Pinpoint the cell where the given text exists, returning its [X, Y] midpoint coordinate. 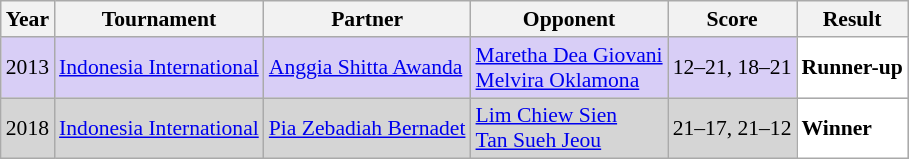
Runner-up [852, 68]
Partner [368, 19]
2013 [28, 68]
2018 [28, 128]
Maretha Dea Giovani Melvira Oklamona [570, 68]
Result [852, 19]
Tournament [159, 19]
Anggia Shitta Awanda [368, 68]
Winner [852, 128]
Opponent [570, 19]
Lim Chiew Sien Tan Sueh Jeou [570, 128]
12–21, 18–21 [732, 68]
Score [732, 19]
21–17, 21–12 [732, 128]
Pia Zebadiah Bernadet [368, 128]
Year [28, 19]
